For the text-containing cell, return its midpoint in (X, Y) coordinate format. 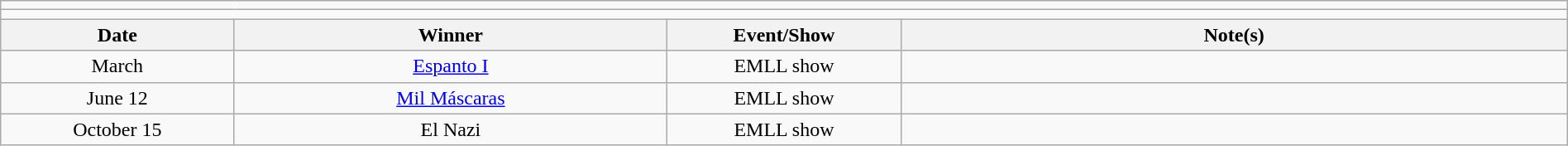
Winner (451, 35)
El Nazi (451, 129)
October 15 (117, 129)
Note(s) (1234, 35)
Event/Show (784, 35)
Date (117, 35)
Espanto I (451, 66)
Mil Máscaras (451, 98)
March (117, 66)
June 12 (117, 98)
